Detect which cell encompasses the target text, then output its (X, Y) center coordinate. 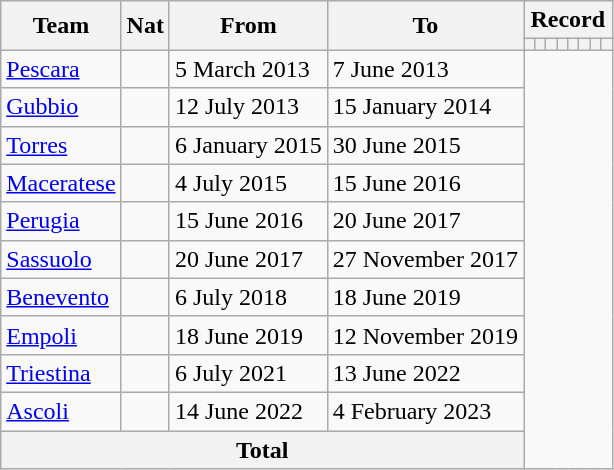
To (425, 26)
4 February 2023 (425, 411)
Pescara (61, 69)
13 June 2022 (425, 373)
Perugia (61, 221)
14 June 2022 (248, 411)
Gubbio (61, 107)
Maceratese (61, 183)
12 November 2019 (425, 335)
6 July 2018 (248, 297)
6 January 2015 (248, 145)
6 July 2021 (248, 373)
Torres (61, 145)
Total (262, 449)
Record (568, 20)
5 March 2013 (248, 69)
4 July 2015 (248, 183)
Ascoli (61, 411)
From (248, 26)
15 January 2014 (425, 107)
7 June 2013 (425, 69)
Empoli (61, 335)
Triestina (61, 373)
Benevento (61, 297)
27 November 2017 (425, 259)
12 July 2013 (248, 107)
30 June 2015 (425, 145)
Team (61, 26)
Nat (145, 26)
Sassuolo (61, 259)
